Output the (X, Y) coordinate of the center of the cell containing the given text.  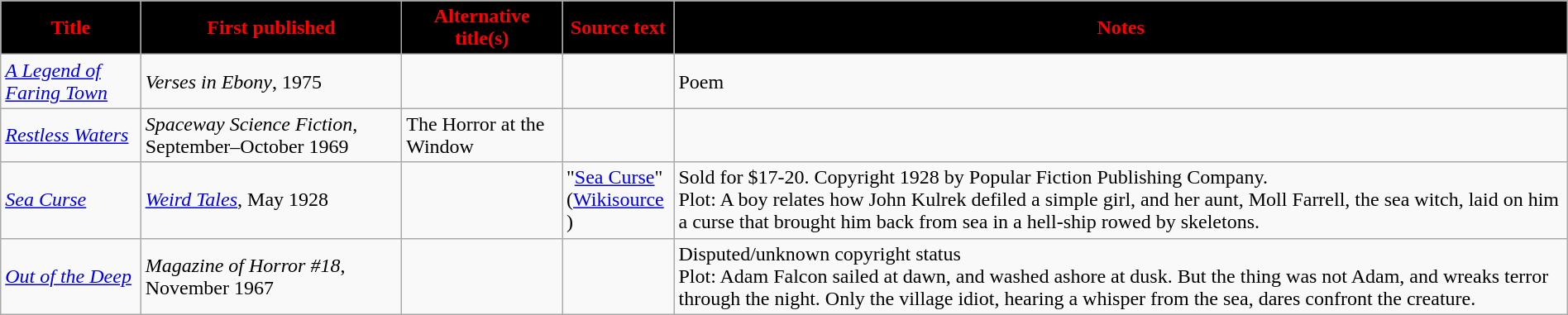
Weird Tales, May 1928 (271, 200)
Sea Curse (71, 200)
First published (271, 28)
Spaceway Science Fiction, September–October 1969 (271, 136)
Magazine of Horror #18, November 1967 (271, 276)
Poem (1121, 81)
Restless Waters (71, 136)
The Horror at the Window (482, 136)
Verses in Ebony, 1975 (271, 81)
Source text (619, 28)
A Legend of Faring Town (71, 81)
Out of the Deep (71, 276)
Alternative title(s) (482, 28)
Notes (1121, 28)
Title (71, 28)
"Sea Curse"(Wikisource ) (619, 200)
